From the cell containing the given text, extract its center point as (X, Y) coordinate. 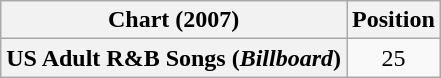
US Adult R&B Songs (Billboard) (174, 58)
Chart (2007) (174, 20)
Position (394, 20)
25 (394, 58)
